Pinpoint the cell where the given text exists, returning its [X, Y] midpoint coordinate. 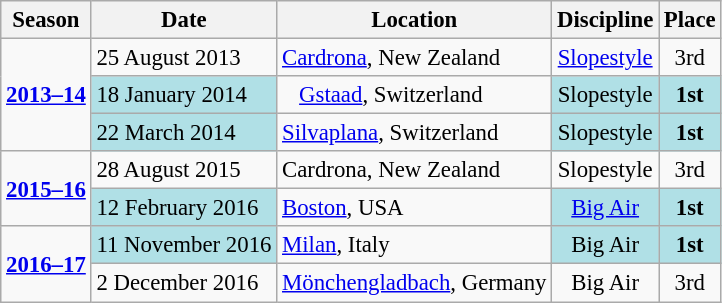
Milan, Italy [414, 245]
Place [690, 20]
Boston, USA [414, 208]
2016–17 [46, 264]
25 August 2013 [184, 58]
12 February 2016 [184, 208]
Location [414, 20]
Gstaad, Switzerland [414, 95]
2 December 2016 [184, 283]
Season [46, 20]
Mönchengladbach, Germany [414, 283]
Silvaplana, Switzerland [414, 133]
18 January 2014 [184, 95]
22 March 2014 [184, 133]
2013–14 [46, 96]
Discipline [606, 20]
11 November 2016 [184, 245]
2015–16 [46, 188]
28 August 2015 [184, 170]
Date [184, 20]
